Capture the cell that displays the provided text and extract its [X, Y] central coordinate. 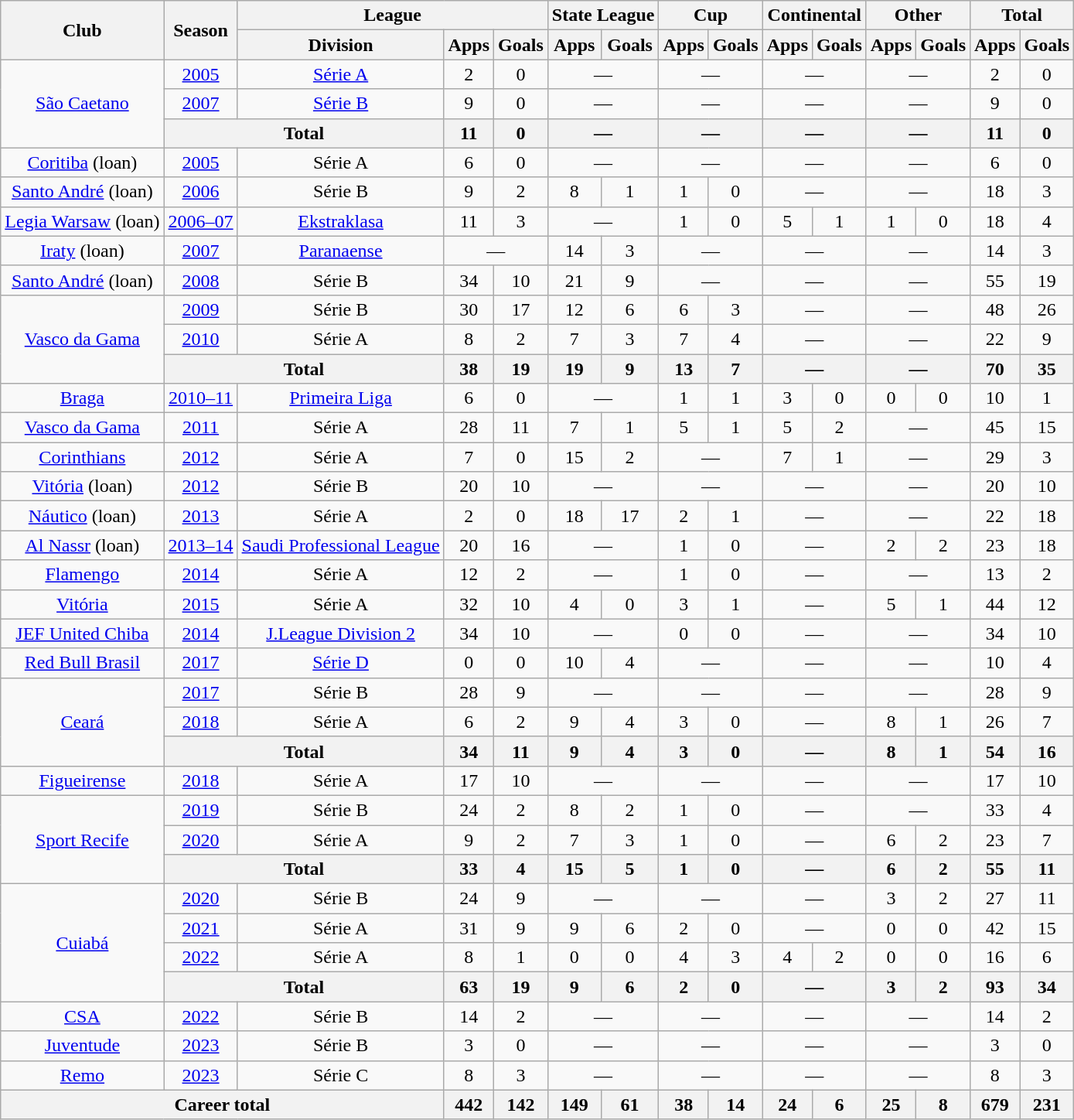
Other [918, 15]
44 [995, 604]
2010–11 [201, 398]
54 [995, 751]
Saudi Professional League [340, 545]
Figueirense [82, 780]
27 [995, 899]
63 [469, 987]
Série D [340, 663]
2006 [201, 192]
Paranaense [340, 251]
48 [995, 309]
2011 [201, 428]
Flamengo [82, 575]
League [393, 15]
J.League Division 2 [340, 633]
2008 [201, 280]
Cuiabá [82, 943]
Division [340, 45]
679 [995, 1105]
442 [469, 1105]
2009 [201, 309]
Al Nassr (loan) [82, 545]
Ceará [82, 722]
Continental [814, 15]
2013 [201, 516]
42 [995, 928]
25 [891, 1105]
Náutico (loan) [82, 516]
21 [574, 280]
149 [574, 1105]
142 [521, 1105]
2015 [201, 604]
Legia Warsaw (loan) [82, 221]
Sport Recife [82, 839]
Corinthians [82, 457]
São Caetano [82, 104]
2010 [201, 339]
30 [469, 309]
2013–14 [201, 545]
Vitória (loan) [82, 487]
Série C [340, 1075]
Iraty (loan) [82, 251]
Ekstraklasa [340, 221]
Cup [711, 15]
31 [469, 928]
Coritiba (loan) [82, 162]
JEF United Chiba [82, 633]
Season [201, 30]
45 [995, 428]
35 [1047, 369]
CSA [82, 1016]
2021 [201, 928]
Career total [223, 1105]
2006–07 [201, 221]
Red Bull Brasil [82, 663]
2019 [201, 810]
61 [629, 1105]
Primeira Liga [340, 398]
State League [603, 15]
Vitória [82, 604]
29 [995, 457]
93 [995, 987]
70 [995, 369]
Remo [82, 1075]
Juventude [82, 1046]
Club [82, 30]
Braga [82, 398]
32 [469, 604]
231 [1047, 1105]
